For the text-containing cell, return its midpoint in [X, Y] coordinate format. 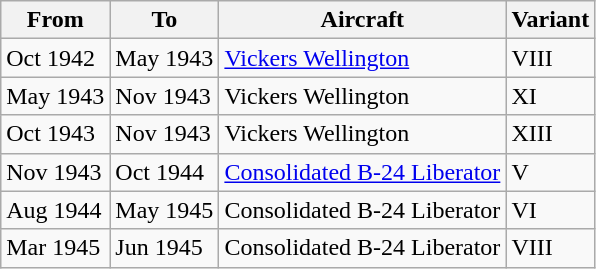
May 1945 [164, 210]
Oct 1942 [56, 58]
Variant [550, 20]
To [164, 20]
XIII [550, 134]
Oct 1944 [164, 172]
Jun 1945 [164, 248]
XI [550, 96]
Aircraft [362, 20]
Aug 1944 [56, 210]
Mar 1945 [56, 248]
VI [550, 210]
Oct 1943 [56, 134]
From [56, 20]
V [550, 172]
